Search for the cell housing the specified text and yield its (X, Y) center coordinate. 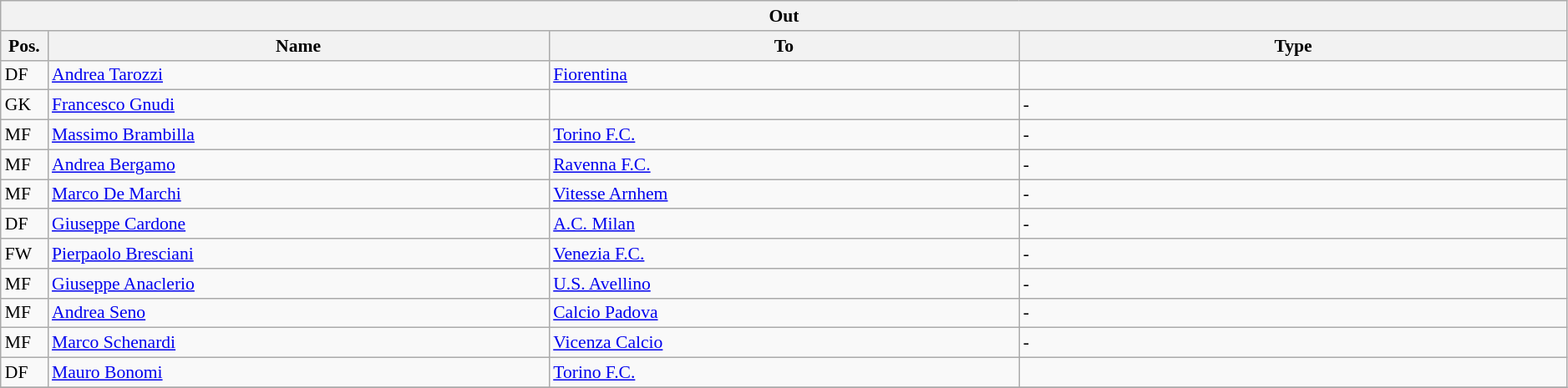
Francesco Gnudi (298, 105)
FW (24, 254)
Vicenza Calcio (784, 343)
Giuseppe Cardone (298, 224)
Calcio Padova (784, 313)
Giuseppe Anaclerio (298, 284)
Vitesse Arnhem (784, 194)
A.C. Milan (784, 224)
Andrea Seno (298, 313)
Pos. (24, 46)
Andrea Tarozzi (298, 75)
Fiorentina (784, 75)
Type (1293, 46)
U.S. Avellino (784, 284)
Marco Schenardi (298, 343)
GK (24, 105)
Massimo Brambilla (298, 135)
Marco De Marchi (298, 194)
Ravenna F.C. (784, 164)
To (784, 46)
Venezia F.C. (784, 254)
Name (298, 46)
Pierpaolo Bresciani (298, 254)
Andrea Bergamo (298, 164)
Out (784, 16)
Mauro Bonomi (298, 373)
